Identify which cell holds the provided text, then report its [x, y] central coordinate. 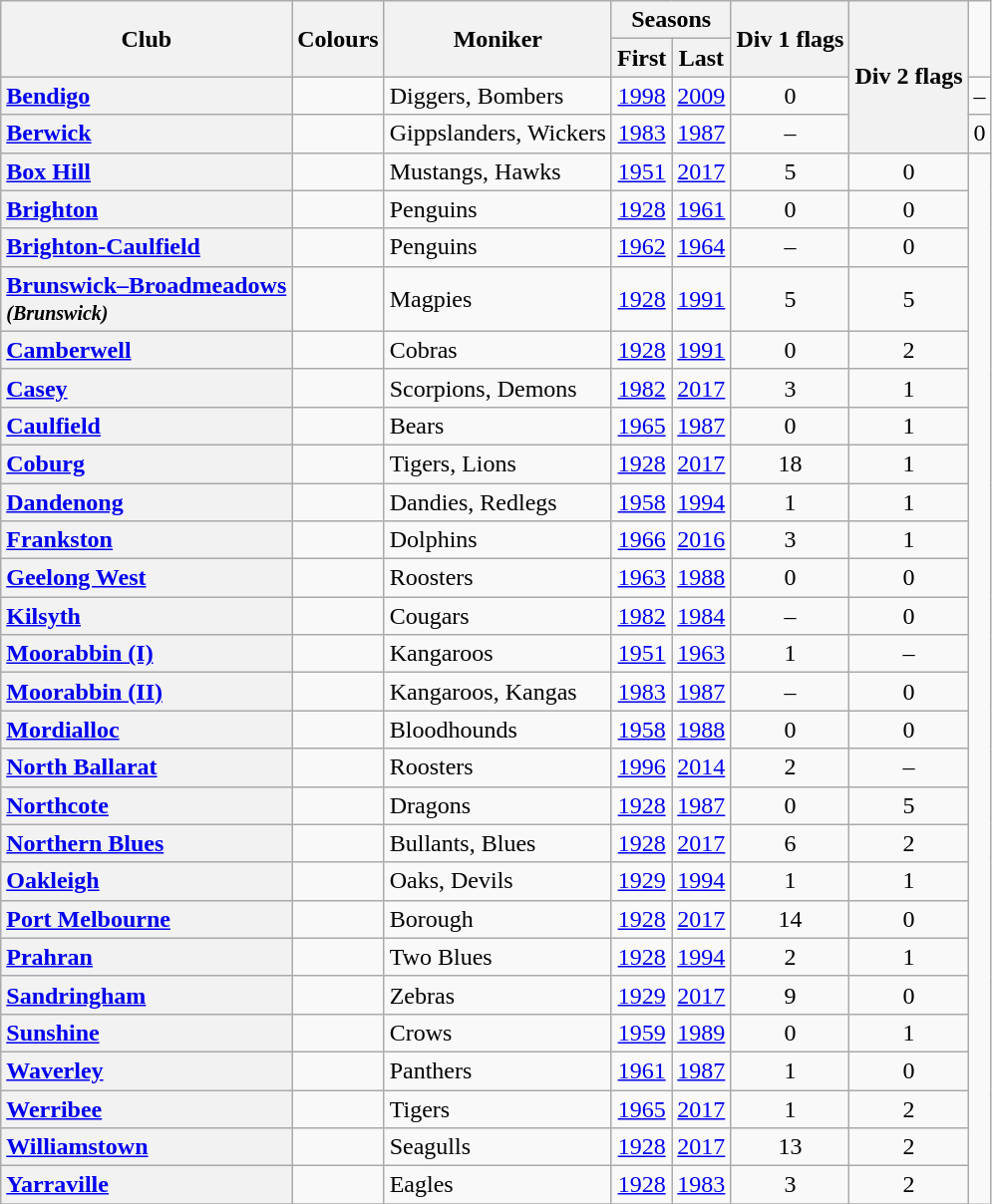
Div 1 flags [790, 39]
Williamstown [147, 1147]
Magpies [497, 299]
1962 [641, 247]
Brunswick–Broadmeadows (Brunswick) [147, 299]
Panthers [497, 1070]
Geelong West [147, 578]
Kangaroos [497, 654]
Port Melbourne [147, 919]
Moorabbin (I) [147, 654]
Club [147, 39]
Bloodhounds [497, 730]
Moniker [497, 39]
Kangaroos, Kangas [497, 692]
Sandringham [147, 995]
Two Blues [497, 957]
Frankston [147, 540]
Cougars [497, 616]
Tigers, Lions [497, 463]
Borough [497, 919]
13 [790, 1147]
Sunshine [147, 1033]
1964 [702, 247]
Bears [497, 426]
Seagulls [497, 1147]
Dandies, Redlegs [497, 501]
Yarraville [147, 1185]
Waverley [147, 1070]
Div 2 flags [909, 77]
Brighton-Caulfield [147, 247]
Werribee [147, 1109]
Cobras [497, 350]
Northcote [147, 805]
Crows [497, 1033]
Berwick [147, 134]
Colours [338, 39]
2014 [702, 767]
1989 [702, 1033]
Scorpions, Demons [497, 388]
2009 [702, 96]
Caulfield [147, 426]
Prahran [147, 957]
1996 [641, 767]
First [641, 58]
Diggers, Bombers [497, 96]
Last [702, 58]
Dandenong [147, 501]
Seasons [670, 20]
Moorabbin (II) [147, 692]
Brighton [147, 209]
Kilsyth [147, 616]
Northern Blues [147, 843]
Zebras [497, 995]
Oaks, Devils [497, 881]
2016 [702, 540]
Mustangs, Hawks [497, 171]
1998 [641, 96]
Mordialloc [147, 730]
1959 [641, 1033]
Dolphins [497, 540]
Eagles [497, 1185]
9 [790, 995]
Coburg [147, 463]
14 [790, 919]
Oakleigh [147, 881]
1984 [702, 616]
Box Hill [147, 171]
Gippslanders, Wickers [497, 134]
1966 [641, 540]
18 [790, 463]
Bendigo [147, 96]
Tigers [497, 1109]
Dragons [497, 805]
North Ballarat [147, 767]
Bullants, Blues [497, 843]
Casey [147, 388]
6 [790, 843]
Camberwell [147, 350]
